Return the (X, Y) coordinate for the center point of the cell that contains the specified text.  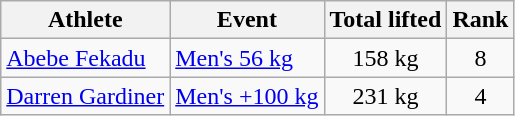
8 (480, 58)
231 kg (386, 96)
Athlete (86, 20)
Total lifted (386, 20)
4 (480, 96)
Abebe Fekadu (86, 58)
Men's 56 kg (247, 58)
Darren Gardiner (86, 96)
Men's +100 kg (247, 96)
Rank (480, 20)
158 kg (386, 58)
Event (247, 20)
